Output the [X, Y] coordinate of the center of the cell containing the given text.  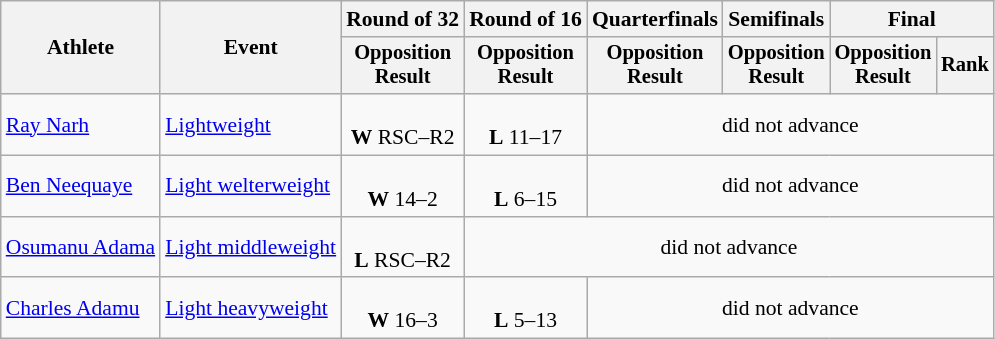
Charles Adamu [80, 308]
L 6–15 [526, 186]
Light welterweight [250, 186]
Final [912, 19]
Event [250, 48]
Rank [965, 66]
W RSC–R2 [402, 124]
Semifinals [776, 19]
Ray Narh [80, 124]
Light heavyweight [250, 308]
Ben Neequaye [80, 186]
Quarterfinals [655, 19]
Osumanu Adama [80, 248]
L 5–13 [526, 308]
Light middleweight [250, 248]
L 11–17 [526, 124]
Round of 32 [402, 19]
Lightweight [250, 124]
L RSC–R2 [402, 248]
Round of 16 [526, 19]
Athlete [80, 48]
W 16–3 [402, 308]
W 14–2 [402, 186]
